Pinpoint the cell where the given text exists, returning its [X, Y] midpoint coordinate. 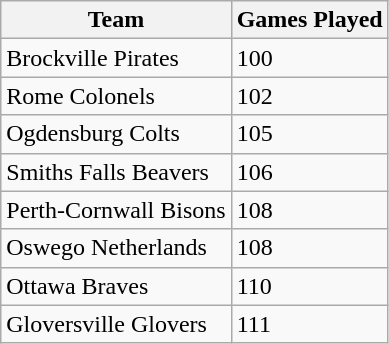
Games Played [310, 20]
106 [310, 172]
Oswego Netherlands [116, 248]
110 [310, 286]
Brockville Pirates [116, 58]
Team [116, 20]
Gloversville Glovers [116, 324]
100 [310, 58]
Smiths Falls Beavers [116, 172]
102 [310, 96]
Rome Colonels [116, 96]
105 [310, 134]
Ogdensburg Colts [116, 134]
Perth-Cornwall Bisons [116, 210]
111 [310, 324]
Ottawa Braves [116, 286]
